Find where the given text appears and provide that cell's center as [x, y] coordinate. 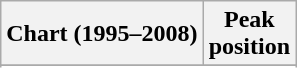
Peakposition [249, 34]
Chart (1995–2008) [102, 34]
